Extract the (X, Y) coordinate from the center of the cell holding the provided text.  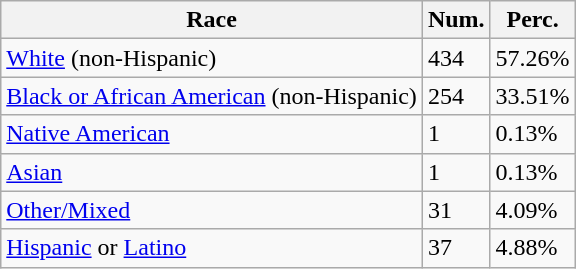
White (non-Hispanic) (212, 58)
33.51% (532, 96)
Num. (456, 20)
4.09% (532, 210)
Asian (212, 172)
31 (456, 210)
Hispanic or Latino (212, 248)
37 (456, 248)
57.26% (532, 58)
254 (456, 96)
Other/Mixed (212, 210)
Perc. (532, 20)
4.88% (532, 248)
434 (456, 58)
Race (212, 20)
Black or African American (non-Hispanic) (212, 96)
Native American (212, 134)
